Provide the [X, Y] coordinate of the cell's center where the given text is located.  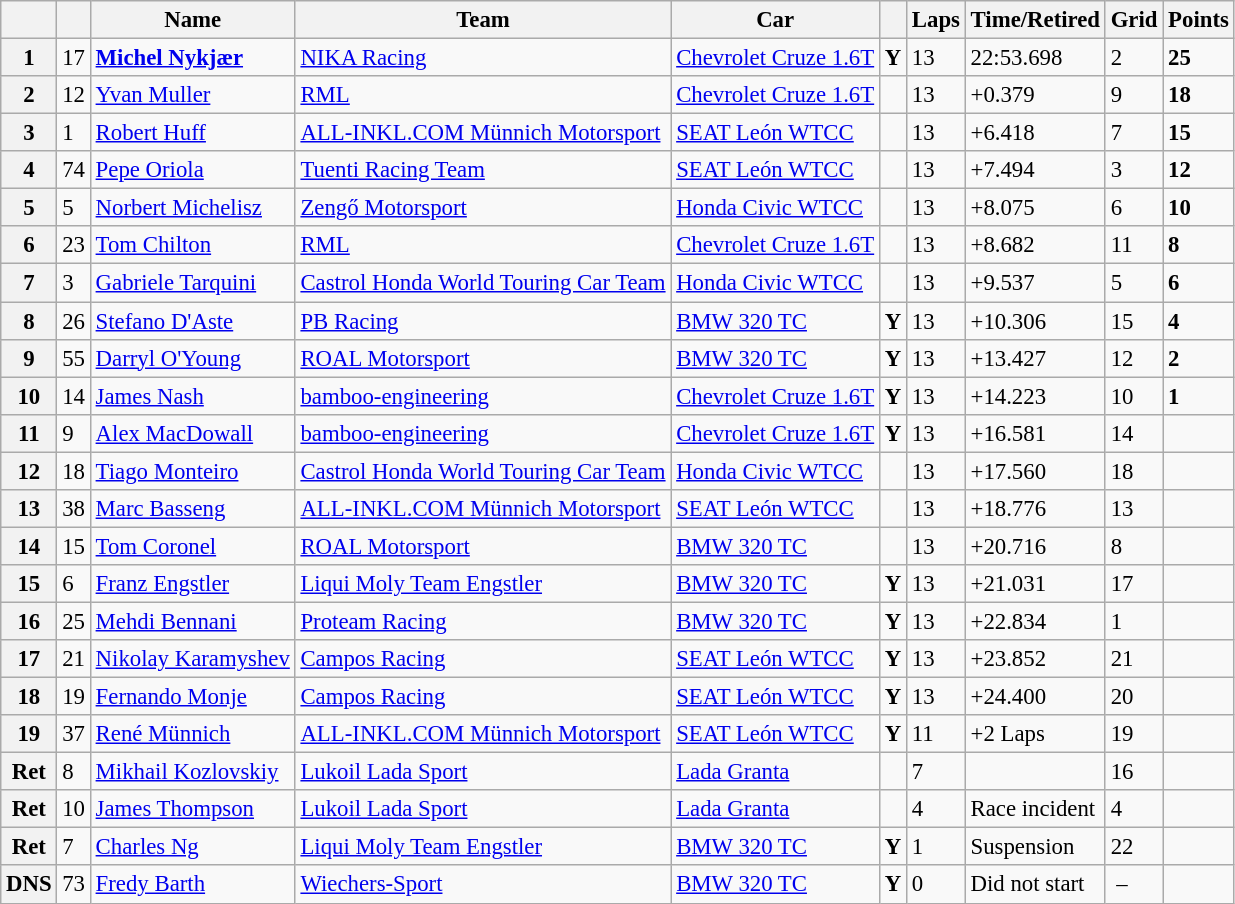
Marc Basseng [192, 509]
Tom Coronel [192, 546]
Michel Nykjær [192, 58]
Robert Huff [192, 133]
+23.852 [1035, 659]
NIKA Racing [483, 58]
Yvan Muller [192, 95]
26 [74, 321]
+8.075 [1035, 208]
+7.494 [1035, 170]
Did not start [1035, 885]
Proteam Racing [483, 621]
Name [192, 20]
+2 Laps [1035, 734]
Alex MacDowall [192, 433]
+13.427 [1035, 358]
55 [74, 358]
+16.581 [1035, 433]
Gabriele Tarquini [192, 283]
20 [1134, 697]
Fredy Barth [192, 885]
+17.560 [1035, 471]
0 [936, 885]
Grid [1134, 20]
Laps [936, 20]
Time/Retired [1035, 20]
+24.400 [1035, 697]
+18.776 [1035, 509]
+20.716 [1035, 546]
+10.306 [1035, 321]
Race incident [1035, 809]
Team [483, 20]
Charles Ng [192, 847]
74 [74, 170]
22:53.698 [1035, 58]
Tom Chilton [192, 245]
22 [1134, 847]
Mikhail Kozlovskiy [192, 772]
Tiago Monteiro [192, 471]
+14.223 [1035, 396]
Wiechers-Sport [483, 885]
Nikolay Karamyshev [192, 659]
James Thompson [192, 809]
23 [74, 245]
+6.418 [1035, 133]
Tuenti Racing Team [483, 170]
PB Racing [483, 321]
Franz Engstler [192, 584]
73 [74, 885]
René Münnich [192, 734]
Car [776, 20]
Mehdi Bennani [192, 621]
Darryl O'Young [192, 358]
– [1134, 885]
DNS [29, 885]
+0.379 [1035, 95]
+8.682 [1035, 245]
Norbert Michelisz [192, 208]
Stefano D'Aste [192, 321]
Fernando Monje [192, 697]
38 [74, 509]
Zengő Motorsport [483, 208]
+22.834 [1035, 621]
+21.031 [1035, 584]
James Nash [192, 396]
Pepe Oriola [192, 170]
37 [74, 734]
Suspension [1035, 847]
+9.537 [1035, 283]
Points [1198, 20]
